Return (X, Y) of the center of cell containing provided text 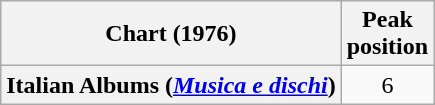
Peakposition (387, 34)
Italian Albums (Musica e dischi) (171, 85)
6 (387, 85)
Chart (1976) (171, 34)
